Return the [X, Y] coordinate for the center point of the cell that contains the specified text.  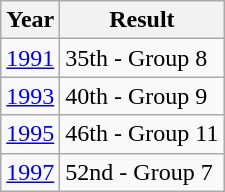
1993 [30, 96]
46th - Group 11 [142, 134]
1997 [30, 172]
1991 [30, 58]
Year [30, 20]
35th - Group 8 [142, 58]
52nd - Group 7 [142, 172]
40th - Group 9 [142, 96]
1995 [30, 134]
Result [142, 20]
